Find where the given text appears and provide that cell's center as (x, y) coordinate. 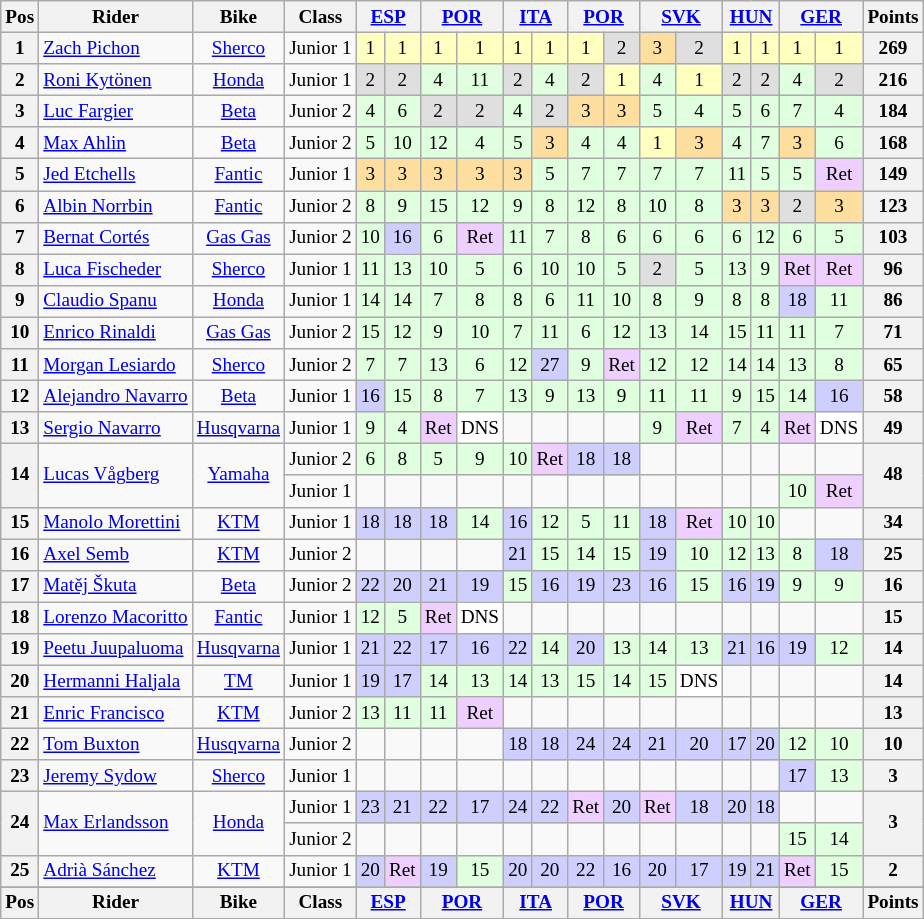
Hermanni Haljala (116, 681)
Roni Kytönen (116, 80)
Manolo Morettini (116, 523)
Luca Fischeder (116, 270)
Lucas Vågberg (116, 476)
TM (238, 681)
Yamaha (238, 476)
Jeremy Sydow (116, 776)
Lorenzo Macoritto (116, 618)
65 (893, 365)
216 (893, 80)
Sergio Navarro (116, 428)
71 (893, 333)
Enrico Rinaldi (116, 333)
48 (893, 476)
Adrià Sánchez (116, 871)
Claudio Spanu (116, 301)
Bernat Cortés (116, 238)
96 (893, 270)
Tom Buxton (116, 744)
149 (893, 175)
34 (893, 523)
168 (893, 143)
Zach Pichon (116, 48)
Max Erlandsson (116, 824)
103 (893, 238)
Alejandro Navarro (116, 396)
Albin Norrbin (116, 206)
Luc Fargier (116, 111)
86 (893, 301)
Morgan Lesiardo (116, 365)
123 (893, 206)
Jed Etchells (116, 175)
Max Ahlin (116, 143)
Axel Semb (116, 554)
27 (550, 365)
Matěj Škuta (116, 586)
269 (893, 48)
Peetu Juupaluoma (116, 649)
184 (893, 111)
49 (893, 428)
58 (893, 396)
Enric Francisco (116, 713)
